Identify which cell holds the provided text, then report its [X, Y] central coordinate. 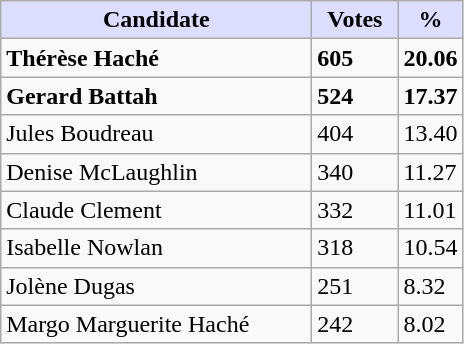
242 [355, 324]
8.32 [430, 286]
11.27 [430, 172]
% [430, 20]
11.01 [430, 210]
13.40 [430, 134]
605 [355, 58]
Thérèse Haché [156, 58]
318 [355, 248]
404 [355, 134]
20.06 [430, 58]
251 [355, 286]
10.54 [430, 248]
17.37 [430, 96]
Gerard Battah [156, 96]
524 [355, 96]
Denise McLaughlin [156, 172]
332 [355, 210]
Candidate [156, 20]
8.02 [430, 324]
Isabelle Nowlan [156, 248]
Jules Boudreau [156, 134]
Margo Marguerite Haché [156, 324]
Claude Clement [156, 210]
Jolène Dugas [156, 286]
Votes [355, 20]
340 [355, 172]
